Pinpoint the cell where the given text exists, returning its [x, y] midpoint coordinate. 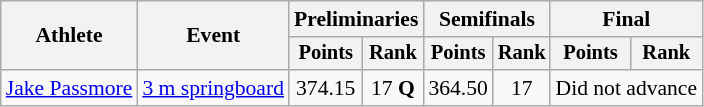
17 [522, 88]
Event [213, 36]
Jake Passmore [70, 88]
Preliminaries [356, 19]
3 m springboard [213, 88]
364.50 [458, 88]
17 Q [392, 88]
Did not advance [626, 88]
Final [626, 19]
374.15 [326, 88]
Athlete [70, 36]
Semifinals [486, 19]
